Find where the given text appears and provide that cell's center as (X, Y) coordinate. 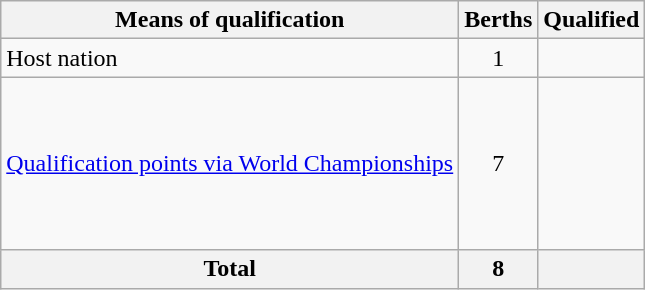
Berths (498, 20)
7 (498, 164)
1 (498, 58)
Qualification points via World Championships (230, 164)
Host nation (230, 58)
Means of qualification (230, 20)
8 (498, 269)
Qualified (592, 20)
Total (230, 269)
